Return the [x, y] coordinate for the center point of the cell that contains the specified text.  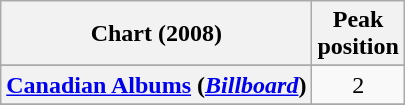
Chart (2008) [156, 34]
Peakposition [358, 34]
2 [358, 85]
Canadian Albums (Billboard) [156, 85]
